Identify which cell holds the provided text, then report its (x, y) central coordinate. 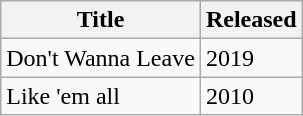
Don't Wanna Leave (101, 58)
Title (101, 20)
Released (251, 20)
2019 (251, 58)
2010 (251, 96)
Like 'em all (101, 96)
